Detect which cell encompasses the target text, then output its (X, Y) center coordinate. 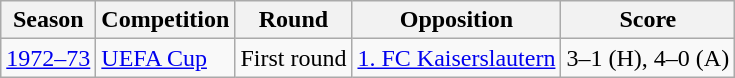
1972–73 (48, 58)
1. FC Kaiserslautern (456, 58)
Competition (166, 20)
Season (48, 20)
Round (294, 20)
UEFA Cup (166, 58)
3–1 (H), 4–0 (A) (648, 58)
First round (294, 58)
Score (648, 20)
Opposition (456, 20)
